Extract the (x, y) coordinate from the center of the cell holding the provided text.  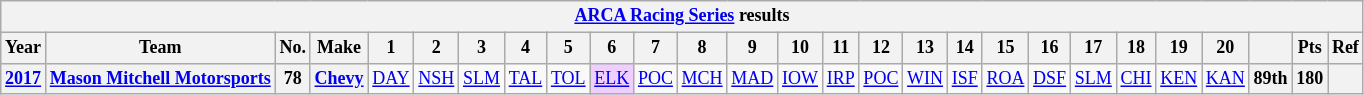
ARCA Racing Series results (682, 16)
ISF (964, 78)
DSF (1050, 78)
No. (292, 48)
78 (292, 78)
20 (1226, 48)
14 (964, 48)
9 (752, 48)
3 (482, 48)
Ref (1346, 48)
Year (24, 48)
4 (525, 48)
CHI (1136, 78)
11 (840, 48)
Mason Mitchell Motorsports (160, 78)
ELK (612, 78)
8 (702, 48)
Chevy (339, 78)
89th (1270, 78)
7 (656, 48)
IOW (800, 78)
DAY (391, 78)
WIN (926, 78)
KAN (1226, 78)
19 (1179, 48)
13 (926, 48)
IRP (840, 78)
KEN (1179, 78)
ROA (1006, 78)
MCH (702, 78)
18 (1136, 48)
6 (612, 48)
NSH (436, 78)
Team (160, 48)
17 (1093, 48)
10 (800, 48)
TAL (525, 78)
2017 (24, 78)
12 (881, 48)
Make (339, 48)
5 (568, 48)
MAD (752, 78)
16 (1050, 48)
Pts (1310, 48)
TOL (568, 78)
15 (1006, 48)
2 (436, 48)
180 (1310, 78)
1 (391, 48)
